Output the [X, Y] coordinate of the center of the cell containing the given text.  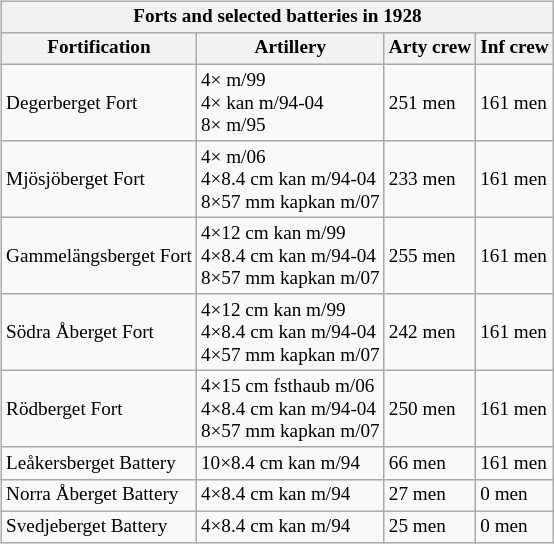
Arty crew [430, 49]
Leåkersberget Battery [100, 463]
233 men [430, 180]
Svedjeberget Battery [100, 527]
Artillery [290, 49]
255 men [430, 256]
66 men [430, 463]
Mjösjöberget Fort [100, 180]
Norra Åberget Battery [100, 495]
4×12 cm kan m/994×8.4 cm kan m/94-048×57 mm kapkan m/07 [290, 256]
Forts and selected batteries in 1928 [278, 17]
4×12 cm kan m/994×8.4 cm kan m/94-044×57 mm kapkan m/07 [290, 332]
250 men [430, 410]
Gammelängsberget Fort [100, 256]
Rödberget Fort [100, 410]
25 men [430, 527]
251 men [430, 102]
4×15 cm fsthaub m/064×8.4 cm kan m/94-048×57 mm kapkan m/07 [290, 410]
Fortification [100, 49]
4× m/994× kan m/94-048× m/95 [290, 102]
Södra Åberget Fort [100, 332]
4× m/064×8.4 cm kan m/94-048×57 mm kapkan m/07 [290, 180]
27 men [430, 495]
242 men [430, 332]
10×8.4 cm kan m/94 [290, 463]
Degerberget Fort [100, 102]
Inf crew [515, 49]
